Provide the [X, Y] coordinate of the cell's center where the given text is located.  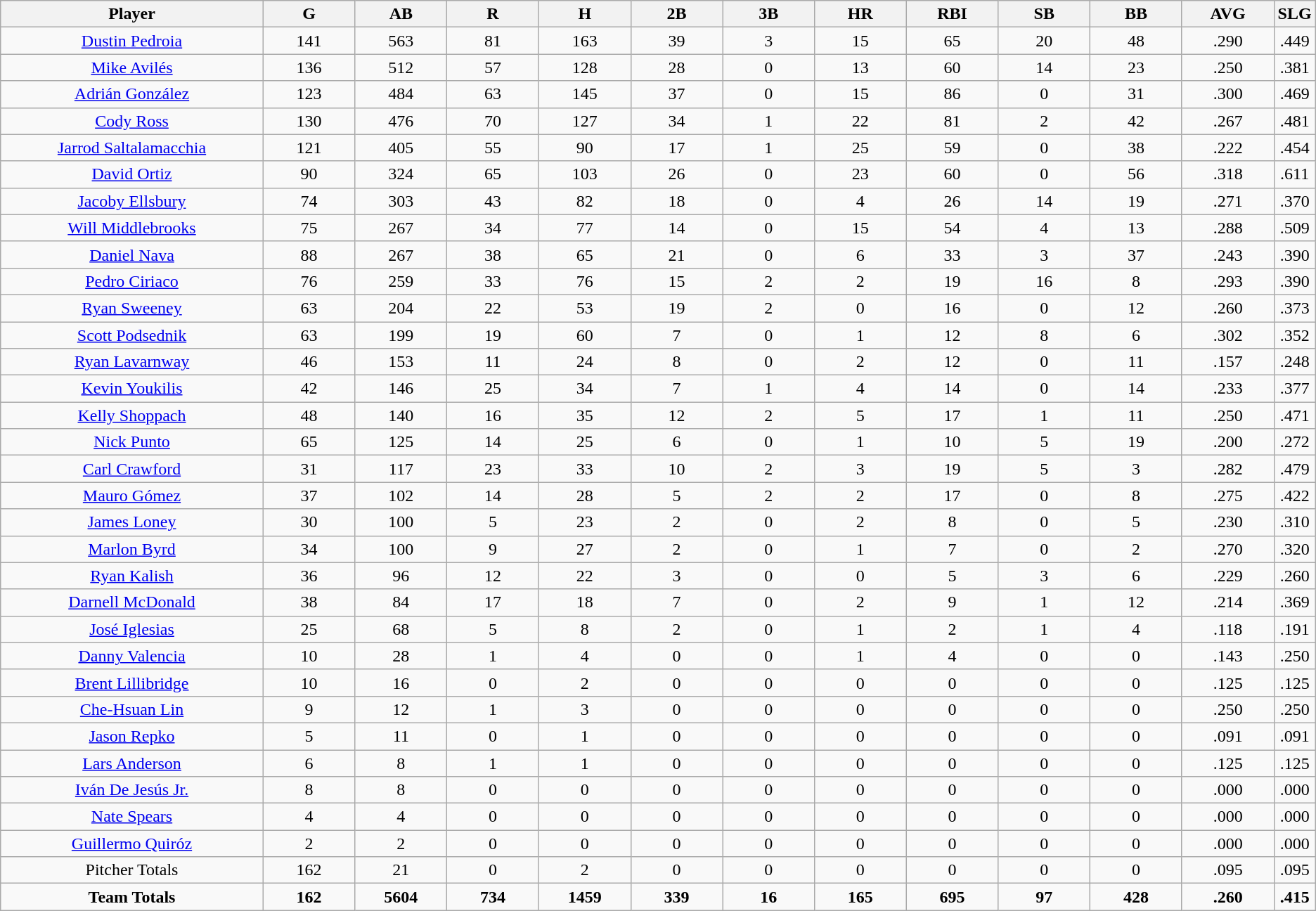
136 [309, 67]
165 [860, 897]
324 [401, 174]
.243 [1227, 254]
77 [585, 228]
734 [493, 897]
Danny Valencia [132, 656]
53 [585, 308]
.143 [1227, 656]
35 [585, 415]
97 [1045, 897]
59 [952, 148]
Team Totals [132, 897]
AVG [1227, 14]
204 [401, 308]
.377 [1295, 389]
Kelly Shoppach [132, 415]
24 [585, 362]
AB [401, 14]
125 [401, 442]
.449 [1295, 41]
39 [676, 41]
128 [585, 67]
.320 [1295, 549]
.157 [1227, 362]
RBI [952, 14]
Guillermo Quiróz [132, 844]
Daniel Nava [132, 254]
.271 [1227, 201]
2B [676, 14]
54 [952, 228]
153 [401, 362]
R [493, 14]
130 [309, 121]
.471 [1295, 415]
.230 [1227, 522]
259 [401, 281]
Iván De Jesús Jr. [132, 790]
.248 [1295, 362]
Ryan Kalish [132, 576]
121 [309, 148]
199 [401, 335]
20 [1045, 41]
Marlon Byrd [132, 549]
36 [309, 576]
José Iglesias [132, 629]
Scott Podsednik [132, 335]
Nate Spears [132, 817]
.370 [1295, 201]
140 [401, 415]
.200 [1227, 442]
.290 [1227, 41]
Darnell McDonald [132, 602]
695 [952, 897]
.611 [1295, 174]
.118 [1227, 629]
86 [952, 94]
Pitcher Totals [132, 870]
.454 [1295, 148]
84 [401, 602]
Jacoby Ellsbury [132, 201]
.272 [1295, 442]
512 [401, 67]
123 [309, 94]
103 [585, 174]
82 [585, 201]
476 [401, 121]
G [309, 14]
.352 [1295, 335]
Will Middlebrooks [132, 228]
Nick Punto [132, 442]
Pedro Ciriaco [132, 281]
Player [132, 14]
75 [309, 228]
339 [676, 897]
88 [309, 254]
484 [401, 94]
.479 [1295, 469]
.369 [1295, 602]
BB [1136, 14]
.422 [1295, 496]
SLG [1295, 14]
Lars Anderson [132, 763]
.381 [1295, 67]
James Loney [132, 522]
563 [401, 41]
74 [309, 201]
.302 [1227, 335]
405 [401, 148]
.270 [1227, 549]
.310 [1295, 522]
H [585, 14]
27 [585, 549]
46 [309, 362]
Ryan Lavarnway [132, 362]
146 [401, 389]
127 [585, 121]
5604 [401, 897]
.222 [1227, 148]
David Ortiz [132, 174]
117 [401, 469]
.509 [1295, 228]
.373 [1295, 308]
Mauro Gómez [132, 496]
70 [493, 121]
Jarrod Saltalamacchia [132, 148]
428 [1136, 897]
.275 [1227, 496]
.282 [1227, 469]
68 [401, 629]
96 [401, 576]
102 [401, 496]
HR [860, 14]
163 [585, 41]
.300 [1227, 94]
Brent Lillibridge [132, 683]
.229 [1227, 576]
.415 [1295, 897]
Ryan Sweeney [132, 308]
.469 [1295, 94]
Carl Crawford [132, 469]
.191 [1295, 629]
.288 [1227, 228]
.318 [1227, 174]
56 [1136, 174]
Adrián González [132, 94]
Jason Repko [132, 736]
.481 [1295, 121]
Che-Hsuan Lin [132, 709]
Cody Ross [132, 121]
.267 [1227, 121]
30 [309, 522]
.214 [1227, 602]
303 [401, 201]
145 [585, 94]
Kevin Youkilis [132, 389]
57 [493, 67]
SB [1045, 14]
.293 [1227, 281]
.233 [1227, 389]
Mike Avilés [132, 67]
43 [493, 201]
55 [493, 148]
1459 [585, 897]
141 [309, 41]
3B [769, 14]
Dustin Pedroia [132, 41]
